Find where the given text appears and provide that cell's center as [x, y] coordinate. 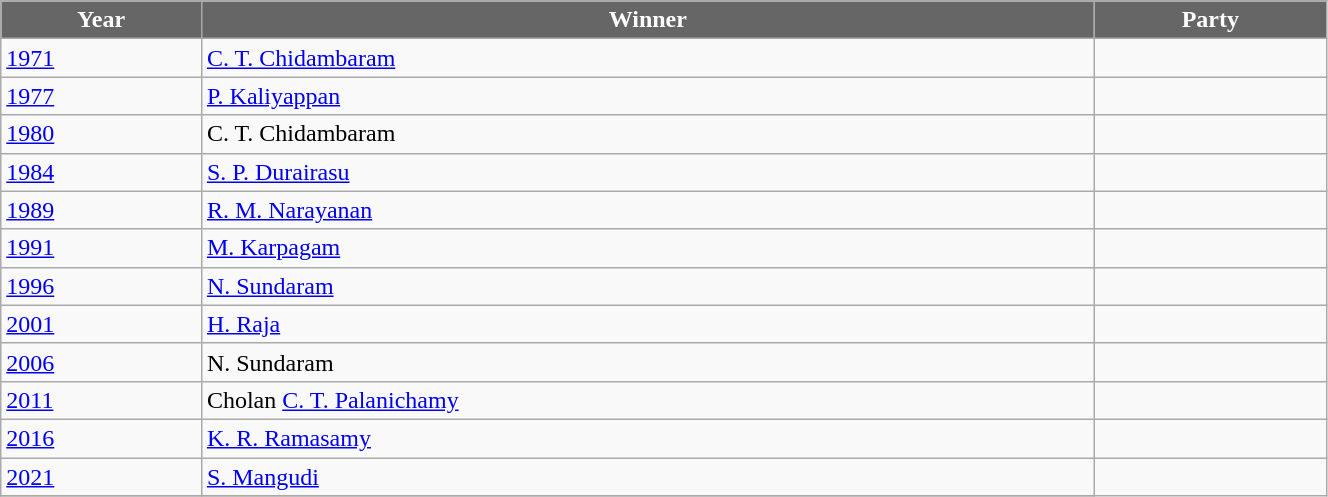
1980 [102, 134]
K. R. Ramasamy [648, 438]
1977 [102, 96]
2016 [102, 438]
Year [102, 20]
1991 [102, 248]
Cholan C. T. Palanichamy [648, 400]
1996 [102, 286]
2006 [102, 362]
2001 [102, 324]
2021 [102, 477]
S. Mangudi [648, 477]
P. Kaliyappan [648, 96]
Party [1210, 20]
H. Raja [648, 324]
Winner [648, 20]
R. M. Narayanan [648, 210]
1984 [102, 172]
S. P. Durairasu [648, 172]
1971 [102, 58]
2011 [102, 400]
1989 [102, 210]
M. Karpagam [648, 248]
